Return [X, Y] of the center of cell containing provided text 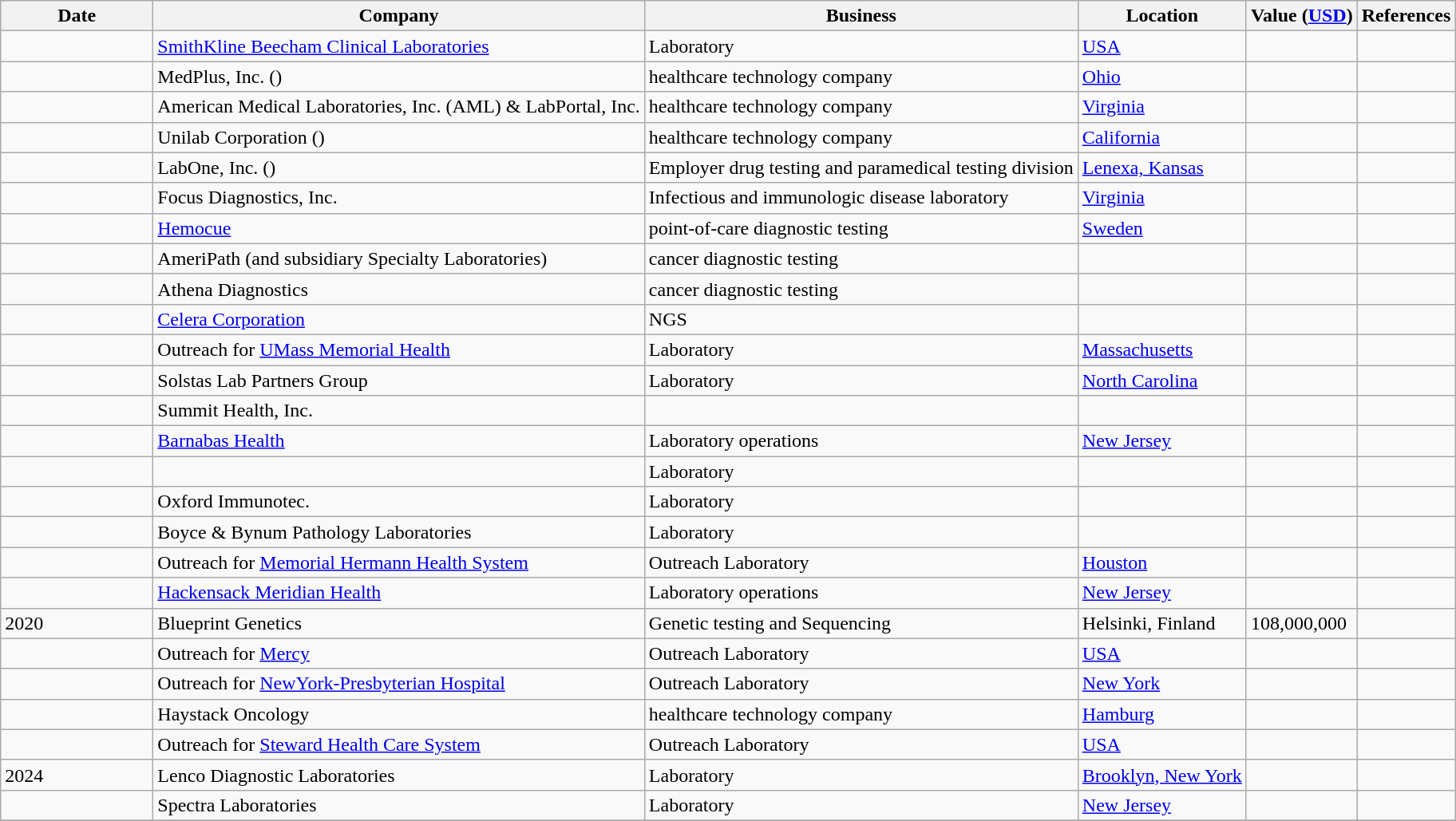
MedPlus, Inc. () [399, 77]
Hemocue [399, 228]
References [1407, 16]
California [1162, 137]
Lenexa, Kansas [1162, 168]
Brooklyn, New York [1162, 775]
Infectious and immunologic disease laboratory [861, 198]
Outreach for Mercy [399, 653]
American Medical Laboratories, Inc. (AML) & LabPortal, Inc. [399, 107]
Houston [1162, 562]
Outreach for Steward Health Care System [399, 744]
New York [1162, 684]
108,000,000 [1301, 623]
Genetic testing and Sequencing [861, 623]
NGS [861, 319]
Outreach for NewYork-Presbyterian Hospital [399, 684]
Barnabas Health [399, 441]
Outreach for UMass Memorial Health [399, 349]
Hackensack Meridian Health [399, 593]
North Carolina [1162, 381]
Celera Corporation [399, 319]
Ohio [1162, 77]
Company [399, 16]
Oxford Immunotec. [399, 502]
point-of-care diagnostic testing [861, 228]
SmithKline Beecham Clinical Laboratories [399, 46]
Athena Diagnostics [399, 289]
Unilab Corporation () [399, 137]
Helsinki, Finland [1162, 623]
LabOne, Inc. () [399, 168]
Sweden [1162, 228]
Boyce & Bynum Pathology Laboratories [399, 532]
2020 [77, 623]
Solstas Lab Partners Group [399, 381]
Lenco Diagnostic Laboratories [399, 775]
Blueprint Genetics [399, 623]
Focus Diagnostics, Inc. [399, 198]
Employer drug testing and paramedical testing division [861, 168]
Date [77, 16]
Summit Health, Inc. [399, 411]
Spectra Laboratories [399, 805]
Value (USD) [1301, 16]
AmeriPath (and subsidiary Specialty Laboratories) [399, 259]
Hamburg [1162, 714]
Massachusetts [1162, 349]
Haystack Oncology [399, 714]
Outreach for Memorial Hermann Health System [399, 562]
Business [861, 16]
Location [1162, 16]
2024 [77, 775]
